Determine the [X, Y] coordinate at the center of the cell enclosing the given text.  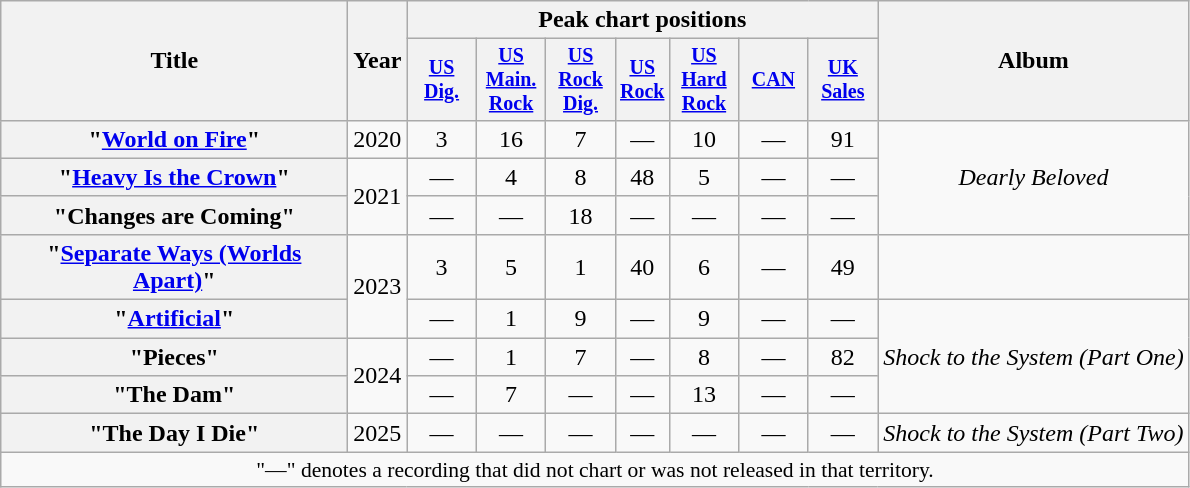
48 [642, 177]
UKSales [842, 80]
"—" denotes a recording that did not chart or was not released in that territory. [595, 470]
Dearly Beloved [1034, 177]
82 [842, 357]
10 [704, 139]
Album [1034, 61]
16 [510, 139]
CAN [774, 80]
"The Day I Die" [174, 433]
40 [642, 266]
Title [174, 61]
USHardRock [704, 80]
"Heavy Is the Crown" [174, 177]
91 [842, 139]
2020 [378, 139]
4 [510, 177]
US Main. Rock [510, 80]
18 [580, 215]
"Artificial" [174, 319]
"Pieces" [174, 357]
Shock to the System (Part Two) [1034, 433]
"Separate Ways (Worlds Apart)" [174, 266]
Year [378, 61]
6 [704, 266]
Shock to the System (Part One) [1034, 357]
2024 [378, 376]
"Changes are Coming" [174, 215]
13 [704, 395]
Peak chart positions [642, 20]
USRock Dig. [580, 80]
2025 [378, 433]
2021 [378, 196]
2023 [378, 286]
"World on Fire" [174, 139]
USRock [642, 80]
US Dig. [442, 80]
49 [842, 266]
"The Dam" [174, 395]
